Search for the cell housing the specified text and yield its (x, y) center coordinate. 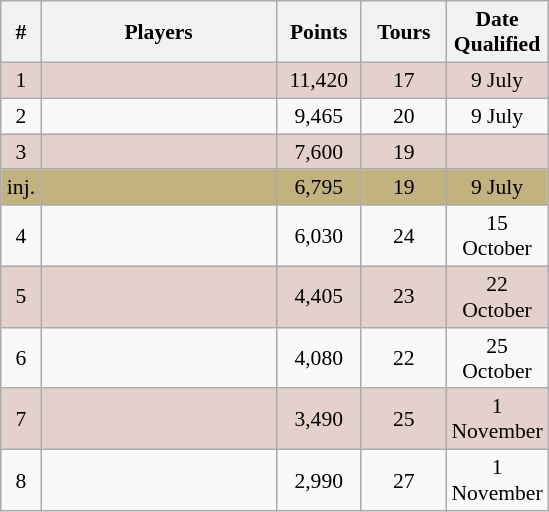
2 (21, 116)
6,030 (318, 236)
inj. (21, 187)
23 (404, 296)
7 (21, 418)
5 (21, 296)
15 October (496, 236)
Date Qualified (496, 32)
Points (318, 32)
25 (404, 418)
4 (21, 236)
11,420 (318, 80)
24 (404, 236)
20 (404, 116)
17 (404, 80)
# (21, 32)
27 (404, 480)
Tours (404, 32)
9,465 (318, 116)
8 (21, 480)
7,600 (318, 152)
Players (158, 32)
2,990 (318, 480)
4,080 (318, 358)
25 October (496, 358)
1 (21, 80)
3 (21, 152)
22 (404, 358)
6,795 (318, 187)
6 (21, 358)
3,490 (318, 418)
22 October (496, 296)
4,405 (318, 296)
